Determine the [x, y] coordinate at the center of the cell enclosing the given text.  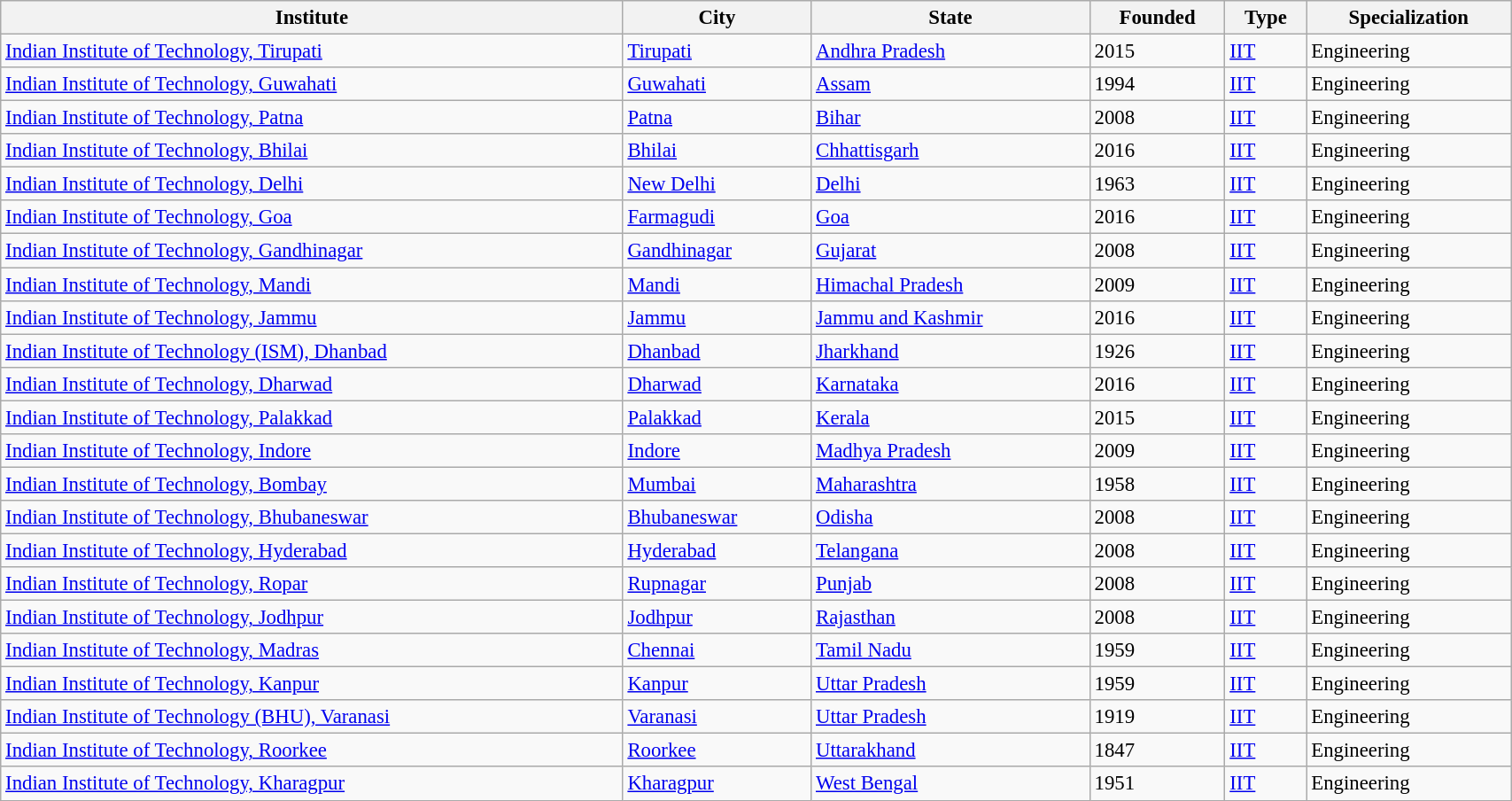
Telangana [951, 550]
Indian Institute of Technology, Hyderabad [312, 550]
Indian Institute of Technology, Bombay [312, 484]
Jammu and Kashmir [951, 317]
Madhya Pradesh [951, 451]
Indian Institute of Technology, Jammu [312, 317]
Karnataka [951, 384]
1919 [1157, 717]
Gandhinagar [717, 251]
New Delhi [717, 184]
Jharkhand [951, 351]
Roorkee [717, 750]
Uttarakhand [951, 750]
Rupnagar [717, 584]
Bhilai [717, 151]
Indian Institute of Technology, Guwahati [312, 84]
Varanasi [717, 717]
Indian Institute of Technology, Kanpur [312, 684]
Maharashtra [951, 484]
Assam [951, 84]
Jammu [717, 317]
Indian Institute of Technology, Gandhinagar [312, 251]
Kanpur [717, 684]
Punjab [951, 584]
Chhattisgarh [951, 151]
Bhubaneswar [717, 517]
Indian Institute of Technology, Palakkad [312, 417]
Indian Institute of Technology, Patna [312, 118]
1847 [1157, 750]
Mandi [717, 284]
Indian Institute of Technology, Madras [312, 650]
Guwahati [717, 84]
Delhi [951, 184]
Palakkad [717, 417]
Chennai [717, 650]
Indian Institute of Technology (BHU), Varanasi [312, 717]
West Bengal [951, 784]
Indian Institute of Technology, Mandi [312, 284]
1926 [1157, 351]
Indian Institute of Technology, Kharagpur [312, 784]
Farmagudi [717, 217]
Rajasthan [951, 618]
Bihar [951, 118]
Type [1266, 18]
Indian Institute of Technology, Indore [312, 451]
Andhra Pradesh [951, 51]
Kharagpur [717, 784]
Indian Institute of Technology, Roorkee [312, 750]
Indian Institute of Technology, Dharwad [312, 384]
Mumbai [717, 484]
Tirupati [717, 51]
Hyderabad [717, 550]
Gujarat [951, 251]
State [951, 18]
Specialization [1408, 18]
Indian Institute of Technology, Ropar [312, 584]
1963 [1157, 184]
Kerala [951, 417]
Indian Institute of Technology (ISM), Dhanbad [312, 351]
Goa [951, 217]
Patna [717, 118]
Dhanbad [717, 351]
Indian Institute of Technology, Tirupati [312, 51]
Indian Institute of Technology, Goa [312, 217]
Institute [312, 18]
Odisha [951, 517]
Tamil Nadu [951, 650]
Jodhpur [717, 618]
1958 [1157, 484]
Indian Institute of Technology, Bhubaneswar [312, 517]
Indore [717, 451]
Founded [1157, 18]
Himachal Pradesh [951, 284]
1994 [1157, 84]
1951 [1157, 784]
Indian Institute of Technology, Delhi [312, 184]
City [717, 18]
Dharwad [717, 384]
Indian Institute of Technology, Bhilai [312, 151]
Indian Institute of Technology, Jodhpur [312, 618]
